Find where the given text appears and provide that cell's center as [X, Y] coordinate. 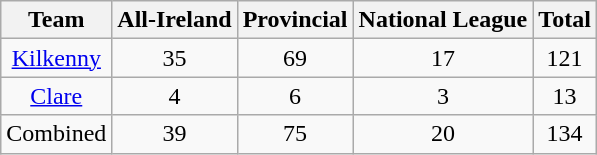
35 [174, 58]
6 [295, 96]
Team [56, 20]
Total [565, 20]
39 [174, 134]
4 [174, 96]
121 [565, 58]
National League [443, 20]
134 [565, 134]
All-Ireland [174, 20]
13 [565, 96]
17 [443, 58]
20 [443, 134]
Provincial [295, 20]
Kilkenny [56, 58]
3 [443, 96]
69 [295, 58]
75 [295, 134]
Clare [56, 96]
Combined [56, 134]
